Extract the (X, Y) coordinate from the center of the cell holding the provided text.  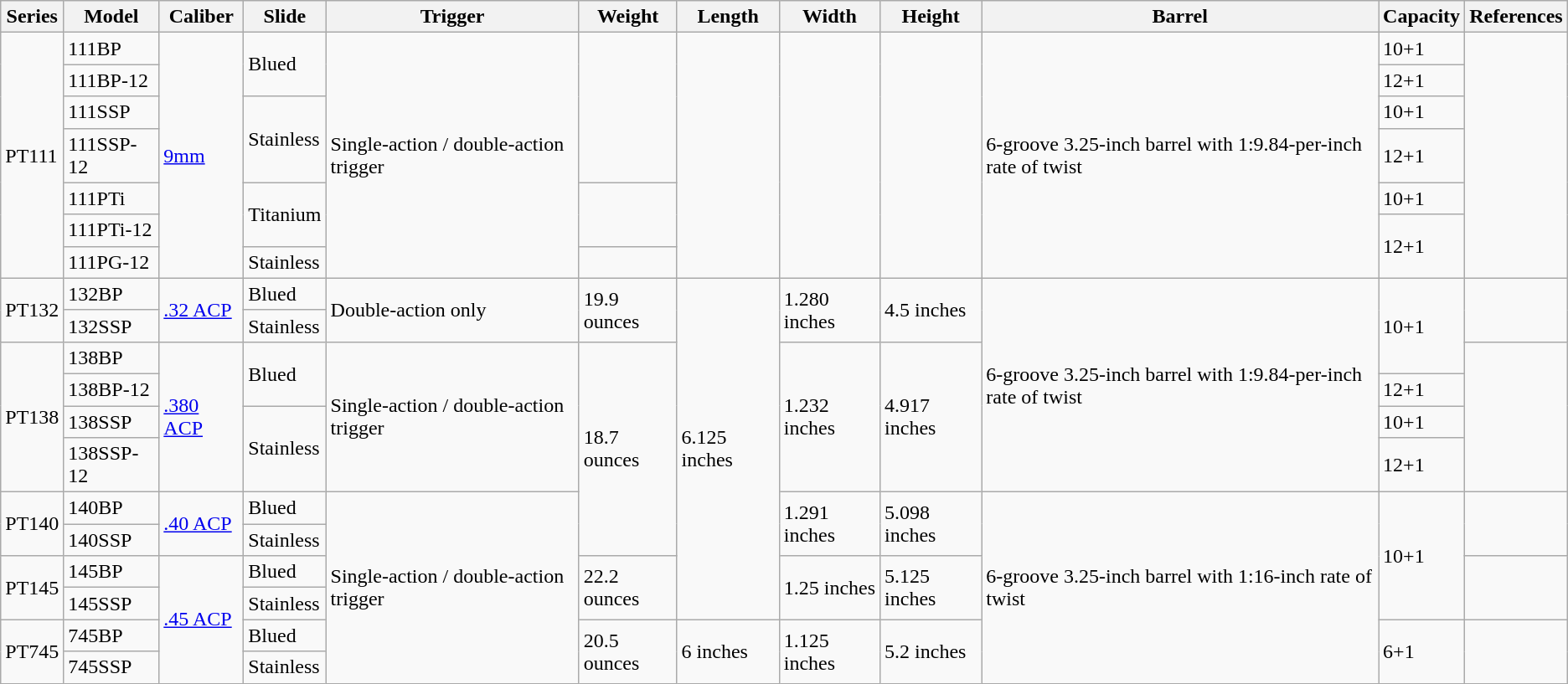
132BP (111, 294)
Slide (285, 17)
138BP (111, 357)
Capacity (1422, 17)
745BP (111, 635)
.40 ACP (201, 524)
5.098 inches (931, 524)
Weight (628, 17)
6 inches (728, 651)
Model (111, 17)
9mm (201, 156)
138SSP-12 (111, 465)
111PTi (111, 198)
140BP (111, 508)
1.280 inches (829, 310)
20.5 ounces (628, 651)
1.232 inches (829, 417)
5.125 inches (931, 588)
22.2 ounces (628, 588)
145SSP (111, 604)
Barrel (1180, 17)
138BP-12 (111, 389)
140SSP (111, 540)
138SSP (111, 421)
6-groove 3.25-inch barrel with 1:16-inch rate of twist (1180, 588)
.32 ACP (201, 310)
111SSP (111, 112)
1.291 inches (829, 524)
PT745 (32, 651)
111BP (111, 49)
PT132 (32, 310)
132SSP (111, 326)
5.2 inches (931, 651)
6+1 (1422, 651)
745SSP (111, 667)
PT111 (32, 156)
111PG-12 (111, 262)
4.5 inches (931, 310)
Caliber (201, 17)
Width (829, 17)
145BP (111, 572)
.45 ACP (201, 620)
Length (728, 17)
19.9 ounces (628, 310)
References (1516, 17)
Trigger (452, 17)
1.25 inches (829, 588)
PT140 (32, 524)
Double-action only (452, 310)
PT138 (32, 417)
Height (931, 17)
18.7 ounces (628, 449)
6.125 inches (728, 449)
PT145 (32, 588)
4.917 inches (931, 417)
111PTi-12 (111, 230)
.380 ACP (201, 417)
111BP-12 (111, 80)
111SSP-12 (111, 156)
Series (32, 17)
1.125 inches (829, 651)
Titanium (285, 214)
